Determine the [x, y] coordinate at the center of the cell enclosing the given text.  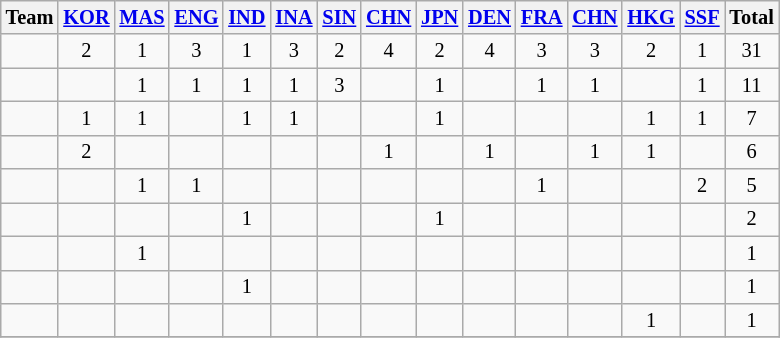
Total [751, 17]
MAS [142, 17]
7 [751, 118]
31 [751, 51]
INA [294, 17]
FRA [542, 17]
HKG [650, 17]
Team [30, 17]
SIN [339, 17]
DEN [490, 17]
11 [751, 85]
5 [751, 186]
IND [246, 17]
KOR [86, 17]
6 [751, 152]
JPN [440, 17]
SSF [702, 17]
ENG [196, 17]
